Extract the (X, Y) coordinate from the center of the cell holding the provided text.  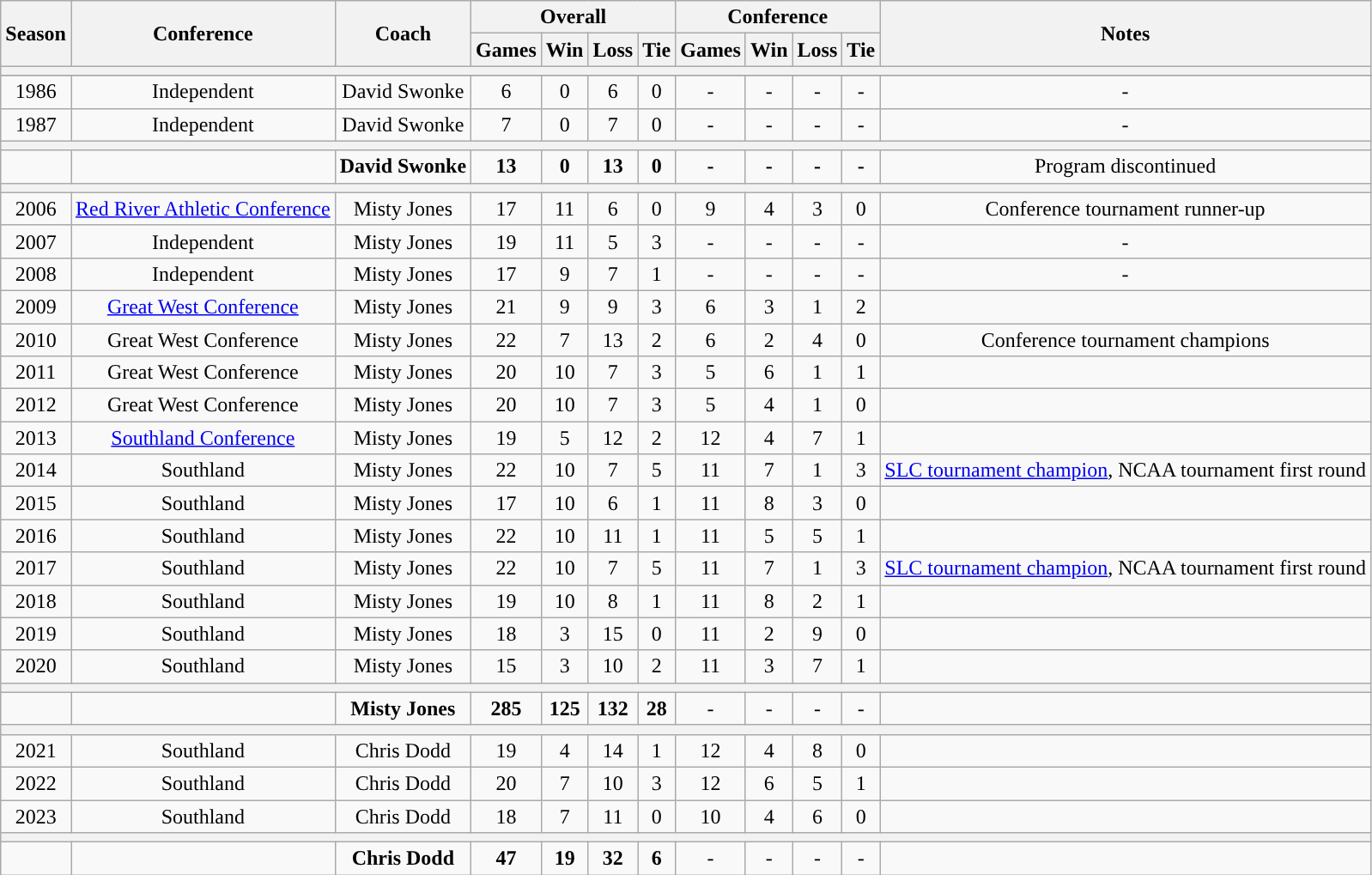
Notes (1126, 33)
2008 (36, 274)
2023 (36, 817)
Conference tournament champions (1126, 339)
2014 (36, 471)
Conference tournament runner-up (1126, 209)
2007 (36, 241)
Coach (403, 33)
2022 (36, 783)
32 (613, 859)
2009 (36, 307)
28 (657, 708)
2011 (36, 373)
2020 (36, 666)
2016 (36, 536)
2021 (36, 750)
Season (36, 33)
Program discontinued (1126, 167)
2006 (36, 209)
2013 (36, 438)
Southland Conference (203, 438)
Red River Athletic Conference (203, 209)
14 (613, 750)
2010 (36, 339)
2019 (36, 634)
1987 (36, 125)
2012 (36, 405)
2018 (36, 601)
2017 (36, 568)
Overall (574, 17)
2015 (36, 503)
285 (507, 708)
125 (565, 708)
47 (507, 859)
21 (507, 307)
132 (613, 708)
1986 (36, 92)
